Return (X, Y) of the center of cell containing provided text 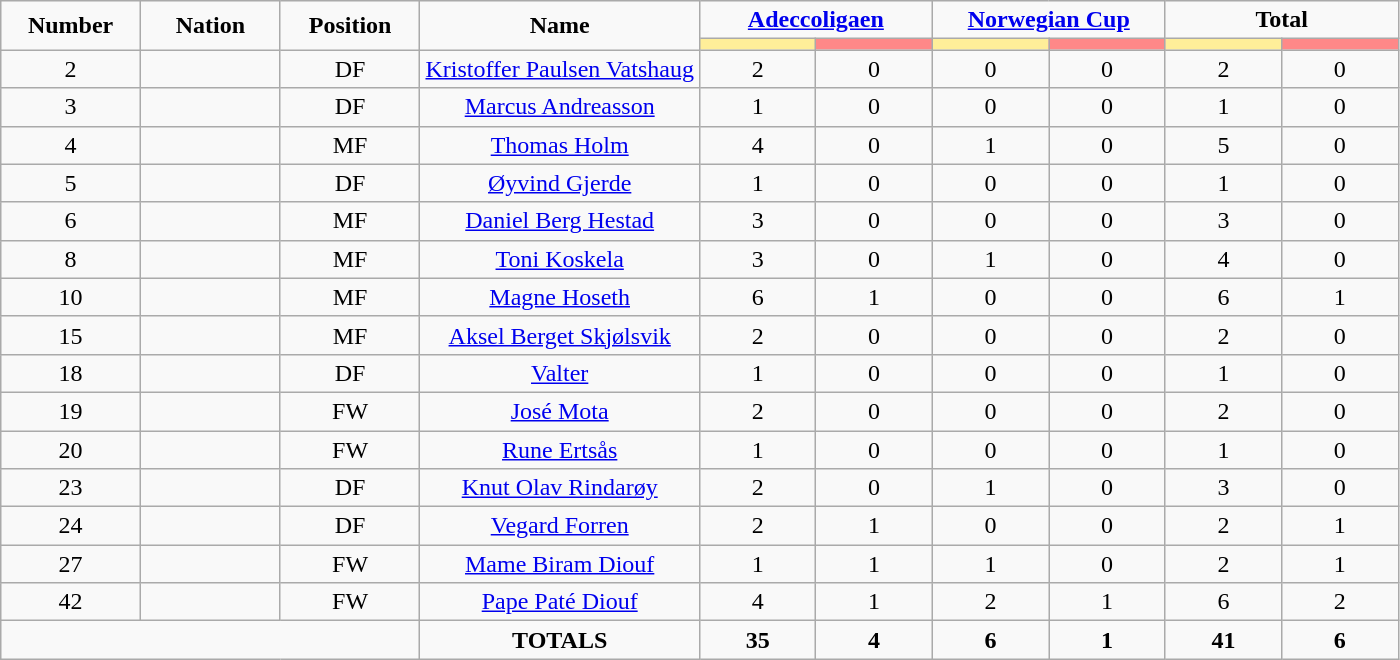
Knut Olav Rindarøy (560, 488)
Thomas Holm (560, 145)
Kristoffer Paulsen Vatshaug (560, 69)
Øyvind Gjerde (560, 183)
Mame Biram Diouf (560, 564)
Pape Paté Diouf (560, 602)
Valter (560, 373)
Name (560, 26)
Position (350, 26)
23 (71, 488)
20 (71, 449)
Daniel Berg Hestad (560, 221)
41 (1223, 640)
Magne Hoseth (560, 297)
Number (71, 26)
Rune Ertsås (560, 449)
José Mota (560, 411)
TOTALS (560, 640)
15 (71, 335)
35 (757, 640)
Total (1282, 20)
10 (71, 297)
Adeccoligaen (816, 20)
Vegard Forren (560, 526)
Toni Koskela (560, 259)
42 (71, 602)
19 (71, 411)
Norwegian Cup (1048, 20)
Aksel Berget Skjølsvik (560, 335)
8 (71, 259)
27 (71, 564)
24 (71, 526)
Marcus Andreasson (560, 107)
18 (71, 373)
Nation (210, 26)
